Identify which cell holds the provided text, then report its (x, y) central coordinate. 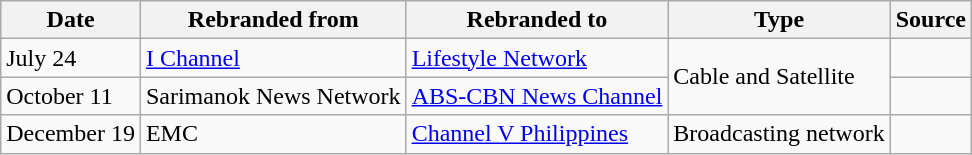
I Channel (273, 58)
October 11 (71, 96)
Type (779, 20)
ABS-CBN News Channel (537, 96)
Cable and Satellite (779, 77)
EMC (273, 134)
Rebranded to (537, 20)
Channel V Philippines (537, 134)
Broadcasting network (779, 134)
Rebranded from (273, 20)
Date (71, 20)
December 19 (71, 134)
Source (930, 20)
Lifestyle Network (537, 58)
Sarimanok News Network (273, 96)
July 24 (71, 58)
